Return (X, Y) of the center of cell containing provided text 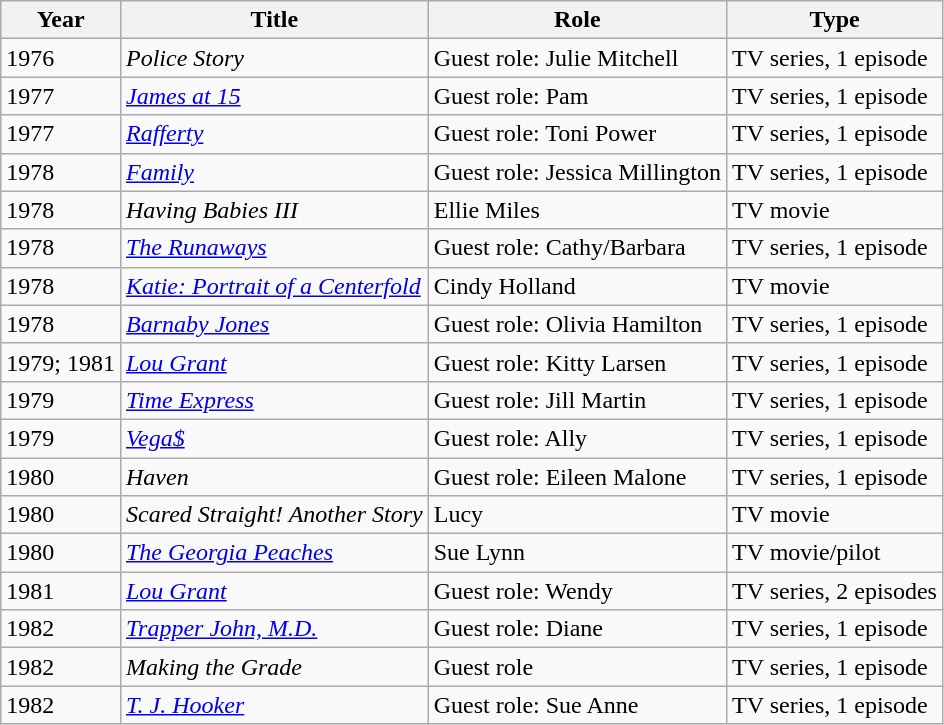
Haven (274, 477)
TV movie/pilot (835, 553)
TV series, 2 episodes (835, 591)
Guest role: Cathy/Barbara (577, 248)
T. J. Hooker (274, 705)
Guest role: Eileen Malone (577, 477)
Lucy (577, 515)
Scared Straight! Another Story (274, 515)
Family (274, 172)
1979; 1981 (61, 362)
Year (61, 20)
Rafferty (274, 134)
Making the Grade (274, 667)
Guest role: Pam (577, 96)
Guest role: Olivia Hamilton (577, 324)
The Runaways (274, 248)
Guest role (577, 667)
Ellie Miles (577, 210)
James at 15 (274, 96)
Sue Lynn (577, 553)
Guest role: Jill Martin (577, 400)
Role (577, 20)
Guest role: Jessica Millington (577, 172)
1981 (61, 591)
Title (274, 20)
Having Babies III (274, 210)
Guest role: Julie Mitchell (577, 58)
Cindy Holland (577, 286)
Police Story (274, 58)
Guest role: Sue Anne (577, 705)
Guest role: Kitty Larsen (577, 362)
Time Express (274, 400)
Trapper John, M.D. (274, 629)
1976 (61, 58)
Guest role: Toni Power (577, 134)
Type (835, 20)
Vega$ (274, 438)
Guest role: Wendy (577, 591)
Katie: Portrait of a Centerfold (274, 286)
Guest role: Ally (577, 438)
Guest role: Diane (577, 629)
Barnaby Jones (274, 324)
The Georgia Peaches (274, 553)
